Provide the (X, Y) coordinate of the cell's center where the given text is located.  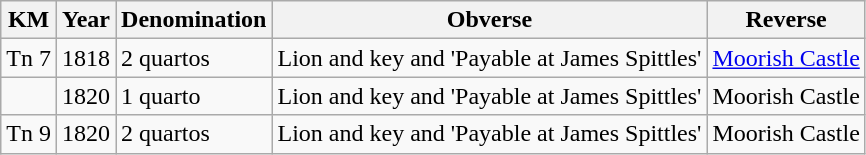
Tn 9 (29, 134)
Year (86, 20)
Obverse (490, 20)
Tn 7 (29, 58)
Denomination (194, 20)
1818 (86, 58)
1 quarto (194, 96)
KM (29, 20)
Reverse (786, 20)
